Detect which cell encompasses the target text, then output its (X, Y) center coordinate. 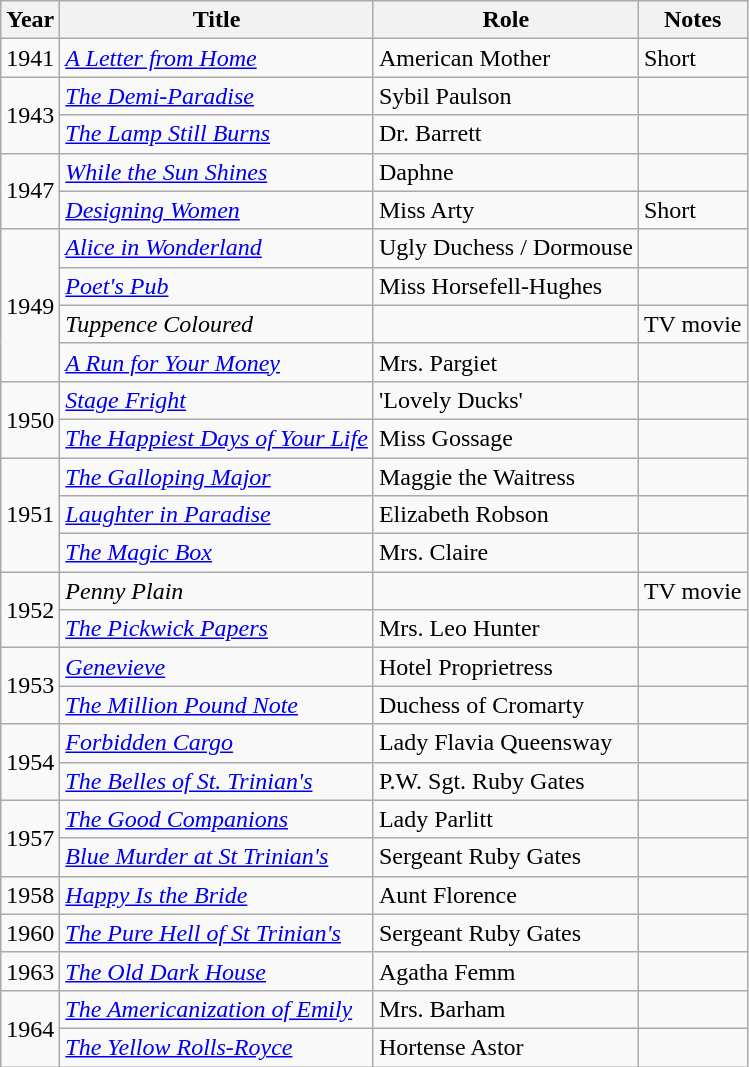
The Galloping Major (217, 477)
P.W. Sgt. Ruby Gates (506, 781)
Mrs. Leo Hunter (506, 629)
1951 (30, 515)
Tuppence Coloured (217, 324)
The Americanization of Emily (217, 1009)
1957 (30, 838)
Miss Arty (506, 210)
1950 (30, 419)
The Lamp Still Burns (217, 134)
Dr. Barrett (506, 134)
1964 (30, 1028)
The Pickwick Papers (217, 629)
Role (506, 20)
Elizabeth Robson (506, 515)
Hotel Proprietress (506, 667)
The Demi-Paradise (217, 96)
1949 (30, 305)
A Letter from Home (217, 58)
Notes (692, 20)
Stage Fright (217, 400)
The Magic Box (217, 553)
Year (30, 20)
Alice in Wonderland (217, 248)
1953 (30, 686)
The Good Companions (217, 819)
'Lovely Ducks' (506, 400)
1958 (30, 895)
The Pure Hell of St Trinian's (217, 933)
Miss Gossage (506, 438)
Agatha Femm (506, 971)
1952 (30, 610)
The Happiest Days of Your Life (217, 438)
Lady Parlitt (506, 819)
1941 (30, 58)
Happy Is the Bride (217, 895)
The Yellow Rolls-Royce (217, 1047)
Maggie the Waitress (506, 477)
Penny Plain (217, 591)
American Mother (506, 58)
Mrs. Pargiet (506, 362)
1963 (30, 971)
Mrs. Claire (506, 553)
Aunt Florence (506, 895)
1960 (30, 933)
The Old Dark House (217, 971)
Ugly Duchess / Dormouse (506, 248)
Laughter in Paradise (217, 515)
Title (217, 20)
The Million Pound Note (217, 705)
Mrs. Barham (506, 1009)
The Belles of St. Trinian's (217, 781)
Hortense Astor (506, 1047)
Poet's Pub (217, 286)
Sybil Paulson (506, 96)
Blue Murder at St Trinian's (217, 857)
Miss Horsefell-Hughes (506, 286)
Genevieve (217, 667)
Daphne (506, 172)
Forbidden Cargo (217, 743)
Lady Flavia Queensway (506, 743)
1947 (30, 191)
A Run for Your Money (217, 362)
Designing Women (217, 210)
Duchess of Cromarty (506, 705)
While the Sun Shines (217, 172)
1943 (30, 115)
1954 (30, 762)
